From the cell containing the given text, extract its center point as [x, y] coordinate. 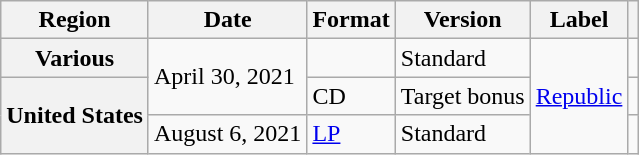
United States [75, 115]
Target bonus [462, 96]
LP [351, 134]
August 6, 2021 [227, 134]
Date [227, 20]
CD [351, 96]
Various [75, 58]
Region [75, 20]
Label [579, 20]
Format [351, 20]
Republic [579, 96]
Version [462, 20]
April 30, 2021 [227, 77]
